Extract the [x, y] coordinate from the center of the cell holding the provided text.  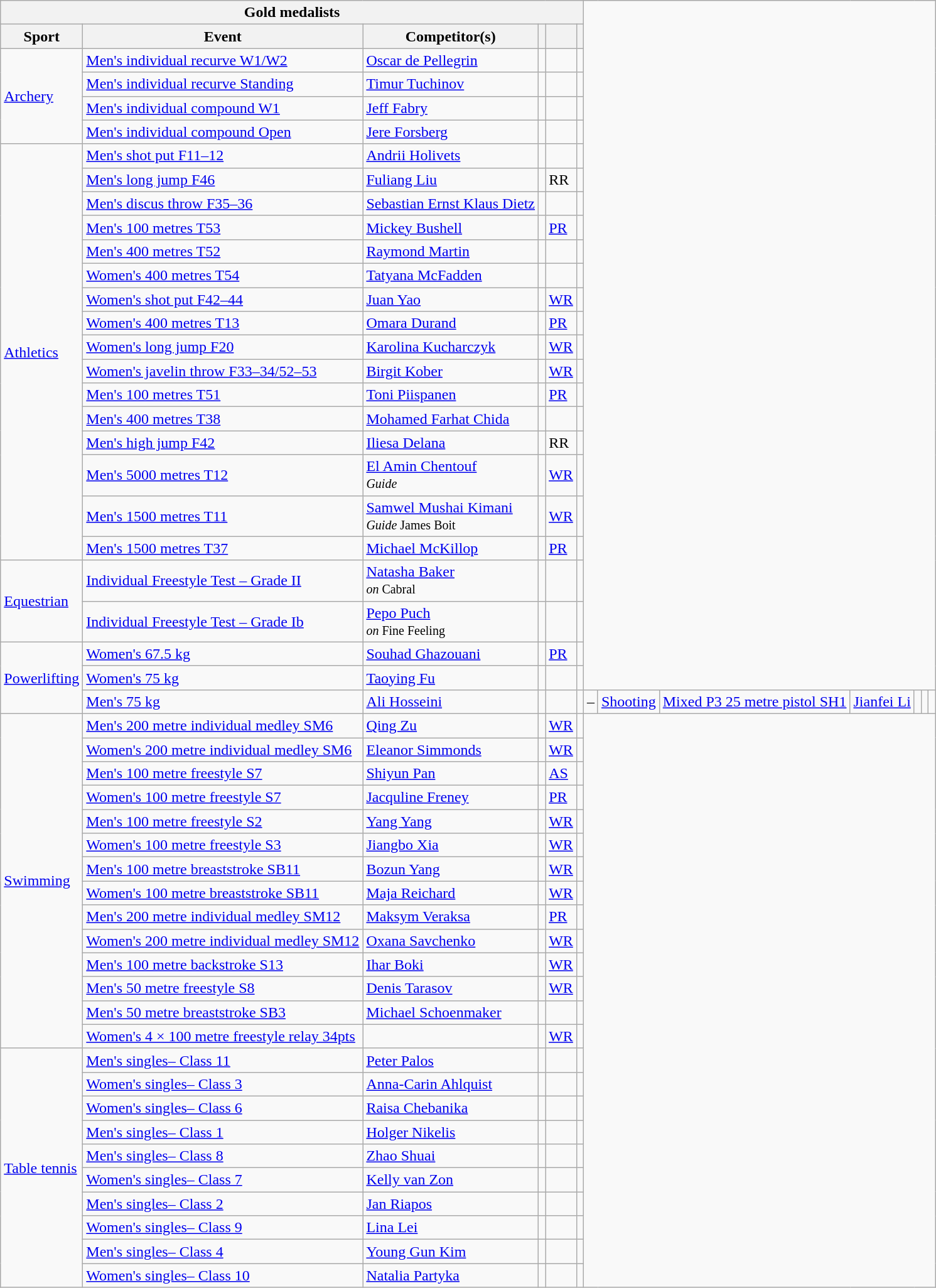
Women's 4 × 100 metre freestyle relay 34pts [223, 1036]
Women's 100 metre breaststroke SB11 [223, 893]
Michael Schoenmaker [451, 1012]
Toni Piispanen [451, 395]
Women's 400 metres T13 [223, 323]
Kelly van Zon [451, 1180]
Denis Tarasov [451, 988]
Michael McKillop [451, 548]
Yang Yang [451, 821]
Mixed P3 25 metre pistol SH1 [755, 701]
Athletics [41, 352]
Peter Palos [451, 1060]
Men's 100 metre breaststroke SB11 [223, 869]
Zhao Shuai [451, 1156]
Jan Riapos [451, 1204]
Men's shot put F11–12 [223, 156]
Women's singles– Class 6 [223, 1108]
Maja Reichard [451, 893]
Men's singles– Class 4 [223, 1252]
Women's 100 metre freestyle S7 [223, 798]
Omara Durand [451, 323]
Women's 75 kg [223, 678]
Women's 400 metres T54 [223, 275]
Qing Zu [451, 725]
Bozun Yang [451, 869]
Raisa Chebanika [451, 1108]
Men's 1500 metres T11 [223, 516]
Women's shot put F42–44 [223, 300]
Individual Freestyle Test – Grade II [223, 580]
Men's discus throw F35–36 [223, 203]
Taoying Fu [451, 678]
Event [223, 36]
Women's 200 metre individual medley SM12 [223, 941]
Women's singles– Class 3 [223, 1084]
Women's 200 metre individual medley SM6 [223, 749]
Individual Freestyle Test – Grade Ib [223, 622]
Oxana Savchenko [451, 941]
Competitor(s) [451, 36]
Ali Hosseini [451, 701]
Men's 100 metres T53 [223, 227]
Men's 100 metres T51 [223, 395]
Men's singles– Class 11 [223, 1060]
Men's singles– Class 1 [223, 1132]
Young Gun Kim [451, 1252]
Men's 200 metre individual medley SM6 [223, 725]
Women's 100 metre freestyle S3 [223, 845]
Shiyun Pan [451, 774]
Anna-Carin Ahlquist [451, 1084]
Lina Lei [451, 1228]
Men's 400 metres T52 [223, 251]
Men's 100 metre freestyle S2 [223, 821]
Men's individual recurve Standing [223, 84]
Men's singles– Class 2 [223, 1204]
Women's singles– Class 9 [223, 1228]
Women's singles– Class 10 [223, 1275]
Archery [41, 96]
Raymond Martin [451, 251]
Maksym Veraksa [451, 917]
Timur Tuchinov [451, 84]
Swimming [41, 880]
Men's singles– Class 8 [223, 1156]
Gold medalists [293, 13]
Holger Nikelis [451, 1132]
Natasha Bakeron Cabral [451, 580]
Men's 400 metres T38 [223, 419]
Women's javelin throw F33–34/52–53 [223, 371]
Men's 100 metre backstroke S13 [223, 965]
Men's 75 kg [223, 701]
Women's singles– Class 7 [223, 1180]
Tatyana McFadden [451, 275]
Sebastian Ernst Klaus Dietz [451, 203]
El Amin ChentoufGuide [451, 475]
Men's 100 metre freestyle S7 [223, 774]
Pepo Puchon Fine Feeling [451, 622]
Men's 200 metre individual medley SM12 [223, 917]
Sport [41, 36]
Men's 1500 metres T37 [223, 548]
Fuliang Liu [451, 180]
Iliesa Delana [451, 443]
– [590, 701]
Souhad Ghazouani [451, 654]
Mohamed Farhat Chida [451, 419]
Birgit Kober [451, 371]
Ihar Boki [451, 965]
Eleanor Simmonds [451, 749]
Men's individual compound Open [223, 132]
Jeff Fabry [451, 108]
Jianfei Li [882, 701]
Men's individual recurve W1/W2 [223, 60]
Karolina Kucharczyk [451, 347]
Natalia Partyka [451, 1275]
Men's 50 metre freestyle S8 [223, 988]
AS [561, 774]
Powerlifting [41, 678]
Jacquline Freney [451, 798]
Mickey Bushell [451, 227]
Jiangbo Xia [451, 845]
Men's long jump F46 [223, 180]
Oscar de Pellegrin [451, 60]
Shooting [628, 701]
Women's 67.5 kg [223, 654]
Juan Yao [451, 300]
Samwel Mushai KimaniGuide James Boit [451, 516]
Men's individual compound W1 [223, 108]
Men's 50 metre breaststroke SB3 [223, 1012]
Men's 5000 metres T12 [223, 475]
Andrii Holivets [451, 156]
Table tennis [41, 1168]
Women's long jump F20 [223, 347]
Equestrian [41, 601]
Jere Forsberg [451, 132]
Men's high jump F42 [223, 443]
